Search for the cell housing the specified text and yield its (x, y) center coordinate. 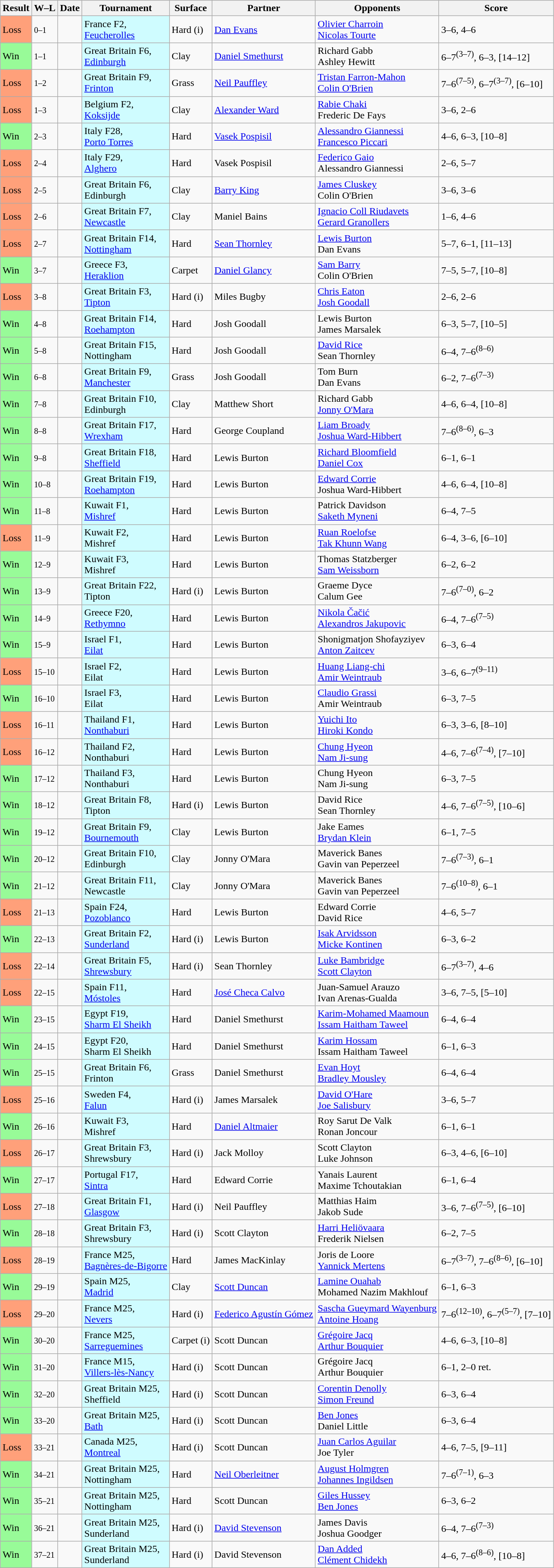
Neil Oberleitner (263, 1474)
4–6, 7–6(7–4), [7–10] (496, 752)
Edward Corrie (263, 1179)
Opponents (377, 8)
7–6(7–5), 6–7(3–7), [6–10] (496, 83)
Great Britain F14, Roehampton (126, 323)
28–19 (44, 1260)
16–10 (44, 698)
2–7 (44, 243)
Surface (191, 8)
12–9 (44, 564)
Thailand F2, Nonthaburi (126, 752)
Ruan Roelofse Tak Khunn Wang (377, 538)
Israel F2, Eilat (126, 671)
August Holmgren Johannes Ingildsen (377, 1474)
22–13 (44, 939)
21–13 (44, 912)
Great Britain F19, Roehampton (126, 484)
Greece F20, Rethymno (126, 618)
Great Britain F22, Tipton (126, 591)
6–4, 7–6(7–3) (496, 1527)
29–19 (44, 1287)
W–L (44, 8)
31–20 (44, 1367)
8–8 (44, 431)
Great Britain F18, Sheffield (126, 457)
17–12 (44, 779)
16–12 (44, 752)
Harri Heliövaara Frederik Nielsen (377, 1234)
Spain F24, Pozoblanco (126, 912)
James Marsalek (263, 1100)
6–2, 7–5 (496, 1234)
Chris Eaton Josh Goodall (377, 297)
3–6, 3–6 (496, 190)
Shonigmatjon Shofayziyev Anton Zaitcev (377, 645)
Great Britain F7, Newcastle (126, 216)
7–6(12–10), 6–7(5–7), [7–10] (496, 1313)
Israel F1, Eilat (126, 645)
James Cluskey Colin O'Brien (377, 190)
David O'Hare Joe Salisbury (377, 1100)
Great Britain F11, Newcastle (126, 886)
Richard Gabb Ashley Hewitt (377, 56)
Jack Molloy (263, 1153)
James MacKinlay (263, 1260)
George Coupland (263, 431)
Richard Gabb Jonny O'Mara (377, 404)
6–2, 7–6(7–3) (496, 378)
Karim-Mohamed Maamoun Issam Haitham Taweel (377, 1019)
Joris de Loore Yannick Mertens (377, 1260)
Barry King (263, 190)
2–5 (44, 190)
16–11 (44, 725)
Greece F3, Heraklion (126, 270)
7–8 (44, 404)
28–18 (44, 1234)
Daniel Altmaier (263, 1126)
3–8 (44, 297)
Sweden F4, Falun (126, 1100)
Great Britain F3, Tipton (126, 297)
Date (70, 8)
Liam Broady Joshua Ward-Hibbert (377, 431)
France M15, Villers-lès-Nancy (126, 1367)
Spain M25, Madrid (126, 1287)
Edward Corrie David Rice (377, 912)
2–6, 2–6 (496, 297)
Great Britain F2, Sunderland (126, 939)
Richard Bloomfield Daniel Cox (377, 457)
Jake Eames Brydan Klein (377, 832)
6–7(3–7), 4–6 (496, 966)
Score (496, 8)
7–6(8–6), 6–3 (496, 431)
Scott Clayton Luke Johnson (377, 1153)
Kuwait F2, Mishref (126, 538)
Alexander Ward (263, 109)
34–21 (44, 1474)
France F2, Feucherolles (126, 30)
Lewis Burton James Marsalek (377, 323)
22–14 (44, 966)
6–7(3–7), 7–6(8–6), [6–10] (496, 1260)
37–21 (44, 1554)
20–12 (44, 859)
Egypt F20, Sharm El Sheikh (126, 1046)
22–15 (44, 993)
4–6, 7–6(8–6), [10–8] (496, 1554)
Dan Evans (263, 30)
32–20 (44, 1394)
Tom Burn Dan Evans (377, 378)
Yuichi Ito Hiroki Kondo (377, 725)
France M25, Nevers (126, 1313)
James Davis Joshua Goodger (377, 1527)
Roy Sarut De Valk Ronan Joncour (377, 1126)
13–9 (44, 591)
25–15 (44, 1072)
Luke Bambridge Scott Clayton (377, 966)
6–4, 7–6(7–5) (496, 618)
6–3, 4–6, [6–10] (496, 1153)
Lamine Ouahab Mohamed Nazim Makhlouf (377, 1287)
10–8 (44, 484)
24–15 (44, 1046)
Spain F11, Móstoles (126, 993)
Olivier Charroin Nicolas Tourte (377, 30)
Yanais Laurent Maxime Tchoutakian (377, 1179)
Huang Liang-chi Amir Weintraub (377, 671)
7–6(10–8), 6–1 (496, 886)
Rabie Chaki Frederic De Fays (377, 109)
1–3 (44, 109)
Nikola Čačić Alexandros Jakupovic (377, 618)
19–12 (44, 832)
Great Britain F9, Frinton (126, 83)
Federico Agustín Gómez (263, 1313)
23–15 (44, 1019)
Matthew Short (263, 404)
15–10 (44, 671)
18–12 (44, 805)
0–1 (44, 30)
3–6, 6–7(9–11) (496, 671)
Evan Hoyt Bradley Mousley (377, 1072)
33–20 (44, 1420)
11–8 (44, 511)
4–6, 7–5, [9–11] (496, 1448)
Claudio Grassi Amir Weintraub (377, 698)
27–18 (44, 1207)
4–8 (44, 323)
Thailand F1, Nonthaburi (126, 725)
2–6, 5–7 (496, 163)
6–8 (44, 378)
21–12 (44, 886)
Sascha Gueymard Wayenburg Antoine Hoang (377, 1313)
Great Britain F5, Shrewsbury (126, 966)
Tristan Farron-Mahon Colin O'Brien (377, 83)
Scott Clayton (263, 1234)
Corentin Denolly Simon Freund (377, 1394)
6–3, 5–7, [10–5] (496, 323)
Great Britain F9, Bournemouth (126, 832)
Maniel Bains (263, 216)
Portugal F17, Sintra (126, 1179)
Juan-Samuel Arauzo Ivan Arenas-Gualda (377, 993)
Isak Arvidsson Micke Kontinen (377, 939)
Great Britain M25, Sheffield (126, 1394)
4–6, 5–7 (496, 912)
2–4 (44, 163)
25–16 (44, 1100)
36–21 (44, 1527)
Italy F29, Alghero (126, 163)
Italy F28, Porto Torres (126, 137)
Great Britain F6, Frinton (126, 1072)
Carpet (191, 270)
33–21 (44, 1448)
6–4, 3–6, [6–10] (496, 538)
Tournament (126, 8)
6–1, 2–0 ret. (496, 1367)
6–1, 7–5 (496, 832)
1–2 (44, 83)
5–7, 6–1, [11–13] (496, 243)
3–6, 7–6(7–5), [6–10] (496, 1207)
6–3, 3–6, [8–10] (496, 725)
Edward Corrie Joshua Ward-Hibbert (377, 484)
Federico Gaio Alessandro Giannessi (377, 163)
Matthias Haim Jakob Sude (377, 1207)
Graeme Dyce Calum Gee (377, 591)
7–6(7–3), 6–1 (496, 859)
Karim Hossam Issam Haitham Taweel (377, 1046)
7–5, 5–7, [10–8] (496, 270)
Great Britain F8, Tipton (126, 805)
30–20 (44, 1341)
2–3 (44, 137)
29–20 (44, 1313)
Canada M25, Montreal (126, 1448)
3–6, 4–6 (496, 30)
7–6(7–0), 6–2 (496, 591)
Lewis Burton Dan Evans (377, 243)
Great Britain F1, Glasgow (126, 1207)
3–7 (44, 270)
Result (16, 8)
France M25, Bagnères-de-Bigorre (126, 1260)
26–16 (44, 1126)
Ignacio Coll Riudavets Gerard Granollers (377, 216)
6–4, 7–5 (496, 511)
15–9 (44, 645)
Great Britain F17, Wrexham (126, 431)
Ben Jones Daniel Little (377, 1420)
Thailand F3, Nonthaburi (126, 779)
6–2, 6–2 (496, 564)
1–1 (44, 56)
9–8 (44, 457)
3–6, 5–7 (496, 1100)
José Checa Calvo (263, 993)
Dan Added Clément Chidekh (377, 1554)
3–6, 2–6 (496, 109)
7–6(7–1), 6–3 (496, 1474)
3–6, 7–5, [5–10] (496, 993)
Miles Bugby (263, 297)
11–9 (44, 538)
27–17 (44, 1179)
Israel F3, Eilat (126, 698)
6–7(3–7), 6–3, [14–12] (496, 56)
Daniel Glancy (263, 270)
Juan Carlos Aguilar Joe Tyler (377, 1448)
Great Britain M25, Bath (126, 1420)
6–1, 6–4 (496, 1179)
6–4, 7–6(8–6) (496, 350)
Patrick Davidson Saketh Myneni (377, 511)
2–6 (44, 216)
14–9 (44, 618)
Carpet (i) (191, 1341)
Great Britain F9, Manchester (126, 378)
4–6, 7–6(7–5), [10–6] (496, 805)
Belgium F2, Koksijde (126, 109)
Sam Barry Colin O'Brien (377, 270)
Egypt F19, Sharm El Sheikh (126, 1019)
26–17 (44, 1153)
Alessandro Giannessi Francesco Piccari (377, 137)
Giles Hussey Ben Jones (377, 1501)
35–21 (44, 1501)
5–8 (44, 350)
Great Britain F14, Nottingham (126, 243)
Thomas Statzberger Sam Weissborn (377, 564)
France M25, Sarreguemines (126, 1341)
1–6, 4–6 (496, 216)
Kuwait F1, Mishref (126, 511)
Partner (263, 8)
Great Britain F15, Nottingham (126, 350)
